For the text-containing cell, return its midpoint in (X, Y) coordinate format. 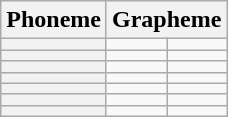
Phoneme (54, 20)
Grapheme (166, 20)
